Extract the [X, Y] coordinate from the center of the cell holding the provided text.  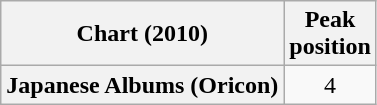
Peakposition [330, 34]
Japanese Albums (Oricon) [142, 85]
Chart (2010) [142, 34]
4 [330, 85]
